Output the (X, Y) coordinate of the center of the cell containing the given text.  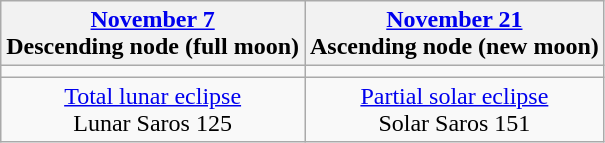
Total lunar eclipseLunar Saros 125 (153, 110)
November 7Descending node (full moon) (153, 34)
November 21Ascending node (new moon) (454, 34)
Partial solar eclipseSolar Saros 151 (454, 110)
